Return (x, y) of the center of cell containing provided text 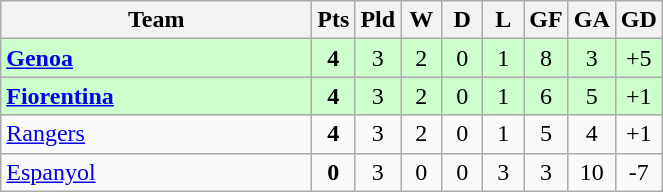
L (504, 20)
GF (546, 20)
GD (638, 20)
Genoa (156, 58)
Team (156, 20)
Pts (334, 20)
Fiorentina (156, 96)
+5 (638, 58)
D (462, 20)
6 (546, 96)
W (422, 20)
GA (592, 20)
10 (592, 172)
Pld (378, 20)
Espanyol (156, 172)
Rangers (156, 134)
-7 (638, 172)
8 (546, 58)
